From the cell containing the given text, extract its center point as [x, y] coordinate. 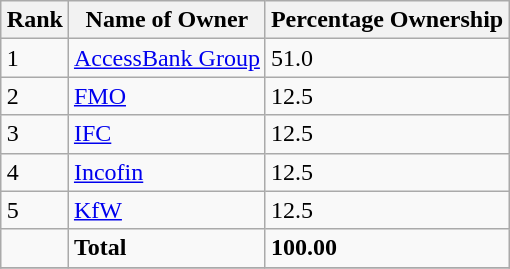
AccessBank Group [166, 58]
Rank [34, 20]
1 [34, 58]
FMO [166, 96]
IFC [166, 134]
Incofin [166, 172]
3 [34, 134]
5 [34, 210]
4 [34, 172]
Percentage Ownership [386, 20]
Name of Owner [166, 20]
100.00 [386, 248]
51.0 [386, 58]
2 [34, 96]
Total [166, 248]
KfW [166, 210]
